Find where the given text appears and provide that cell's center as [x, y] coordinate. 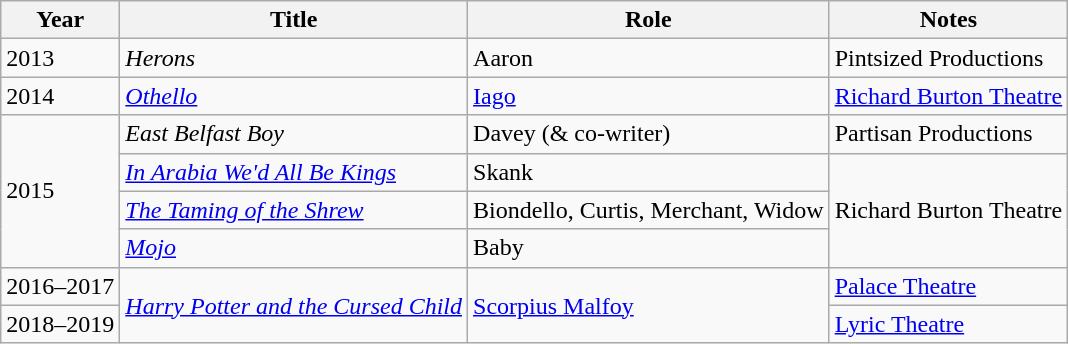
Biondello, Curtis, Merchant, Widow [649, 210]
Title [294, 20]
Harry Potter and the Cursed Child [294, 305]
Herons [294, 58]
Lyric Theatre [948, 324]
Aaron [649, 58]
2015 [60, 191]
Palace Theatre [948, 286]
East Belfast Boy [294, 134]
Notes [948, 20]
In Arabia We'd All Be Kings [294, 172]
Scorpius Malfoy [649, 305]
Mojo [294, 248]
Pintsized Productions [948, 58]
2016–2017 [60, 286]
Iago [649, 96]
Baby [649, 248]
Role [649, 20]
The Taming of the Shrew [294, 210]
Davey (& co-writer) [649, 134]
2014 [60, 96]
Othello [294, 96]
Year [60, 20]
Skank [649, 172]
2018–2019 [60, 324]
2013 [60, 58]
Partisan Productions [948, 134]
